Return [X, Y] of the center of cell containing provided text 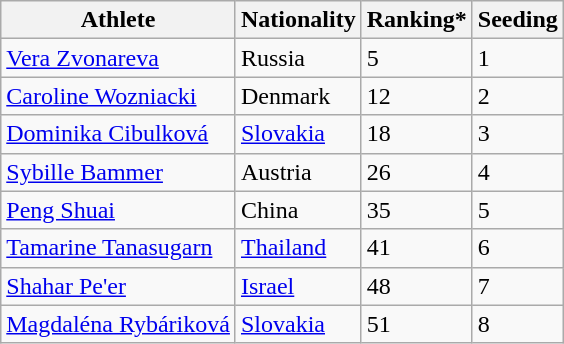
8 [518, 324]
41 [416, 248]
Denmark [298, 96]
Russia [298, 58]
Sybille Bammer [118, 172]
Shahar Pe'er [118, 286]
Thailand [298, 248]
Vera Zvonareva [118, 58]
Nationality [298, 20]
Tamarine Tanasugarn [118, 248]
China [298, 210]
Ranking* [416, 20]
35 [416, 210]
1 [518, 58]
Austria [298, 172]
18 [416, 134]
48 [416, 286]
7 [518, 286]
4 [518, 172]
Seeding [518, 20]
Israel [298, 286]
Caroline Wozniacki [118, 96]
Peng Shuai [118, 210]
Athlete [118, 20]
26 [416, 172]
51 [416, 324]
12 [416, 96]
2 [518, 96]
6 [518, 248]
Dominika Cibulková [118, 134]
3 [518, 134]
Magdaléna Rybáriková [118, 324]
